For the text-containing cell, return its midpoint in (x, y) coordinate format. 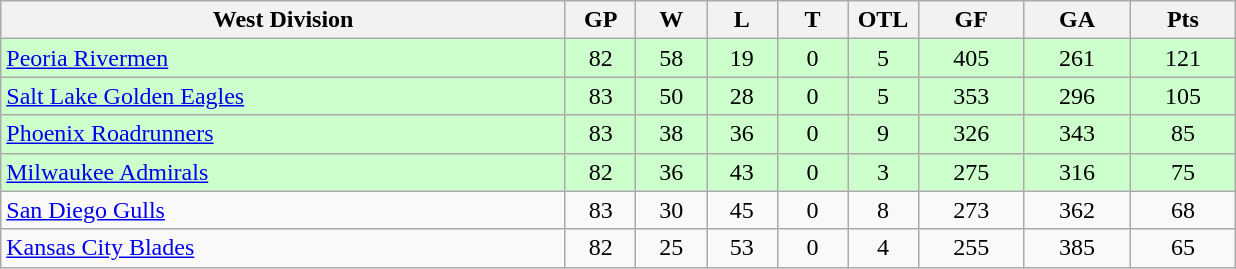
255 (971, 248)
65 (1183, 248)
105 (1183, 96)
4 (884, 248)
58 (672, 58)
43 (742, 172)
353 (971, 96)
GF (971, 20)
68 (1183, 210)
316 (1077, 172)
Phoenix Roadrunners (284, 134)
W (672, 20)
OTL (884, 20)
8 (884, 210)
38 (672, 134)
45 (742, 210)
261 (1077, 58)
275 (971, 172)
50 (672, 96)
296 (1077, 96)
326 (971, 134)
343 (1077, 134)
L (742, 20)
385 (1077, 248)
GA (1077, 20)
Milwaukee Admirals (284, 172)
30 (672, 210)
9 (884, 134)
Pts (1183, 20)
405 (971, 58)
West Division (284, 20)
GP (600, 20)
San Diego Gulls (284, 210)
Peoria Rivermen (284, 58)
25 (672, 248)
121 (1183, 58)
75 (1183, 172)
362 (1077, 210)
273 (971, 210)
T (812, 20)
28 (742, 96)
19 (742, 58)
53 (742, 248)
3 (884, 172)
85 (1183, 134)
Kansas City Blades (284, 248)
Salt Lake Golden Eagles (284, 96)
